Determine the (X, Y) coordinate at the center of the cell enclosing the given text.  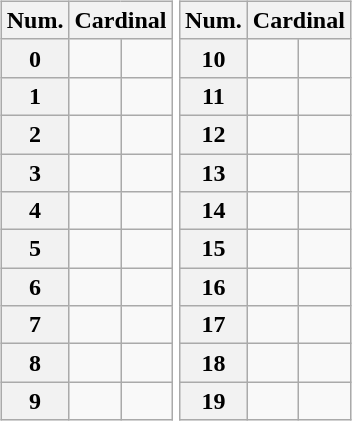
9 (35, 401)
15 (214, 249)
6 (35, 287)
7 (35, 325)
18 (214, 363)
19 (214, 401)
17 (214, 325)
1 (35, 96)
2 (35, 134)
3 (35, 173)
4 (35, 211)
12 (214, 134)
11 (214, 96)
14 (214, 211)
13 (214, 173)
5 (35, 249)
0 (35, 58)
8 (35, 363)
10 (214, 58)
16 (214, 287)
